Detect which cell encompasses the target text, then output its [X, Y] center coordinate. 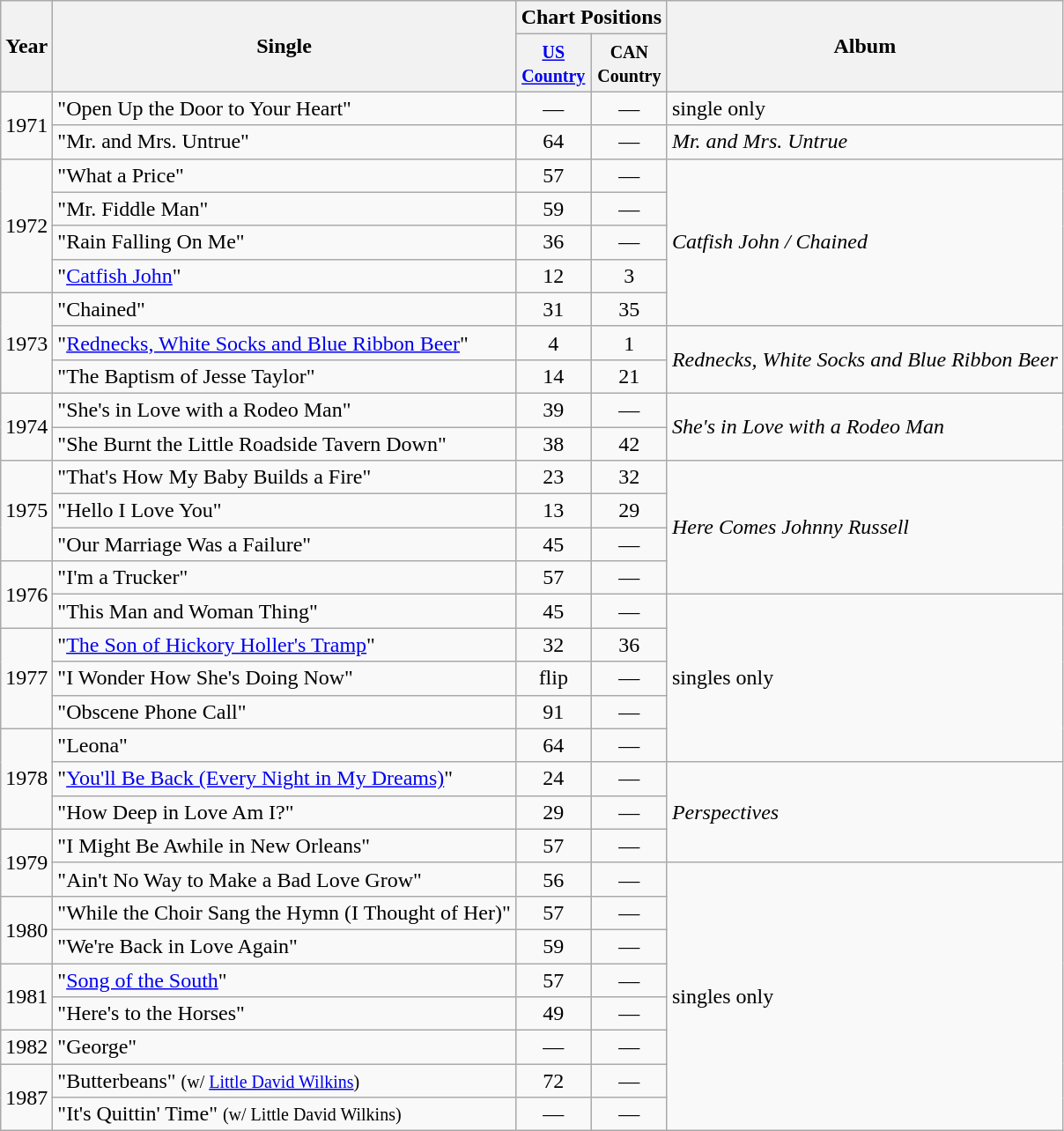
"Obscene Phone Call" [284, 712]
49 [553, 1014]
14 [553, 376]
"I'm a Trucker" [284, 578]
1974 [26, 426]
1982 [26, 1047]
1975 [26, 511]
"George" [284, 1047]
"While the Choir Sang the Hymn (I Thought of Her)" [284, 913]
"You'll Be Back (Every Night in My Dreams)" [284, 779]
She's in Love with a Rodeo Man [865, 426]
"Ain't No Way to Make a Bad Love Grow" [284, 879]
Chart Positions [591, 18]
Mr. and Mrs. Untrue [865, 142]
"It's Quittin' Time" (w/ Little David Wilkins) [284, 1114]
Catfish John / Chained [865, 242]
Single [284, 46]
1980 [26, 929]
21 [629, 376]
1981 [26, 997]
42 [629, 443]
"How Deep in Love Am I?" [284, 812]
"We're Back in Love Again" [284, 946]
91 [553, 712]
1976 [26, 595]
Album [865, 46]
1977 [26, 678]
flip [553, 678]
1973 [26, 343]
1987 [26, 1098]
single only [865, 108]
24 [553, 779]
Year [26, 46]
35 [629, 309]
"I Might Be Awhile in New Orleans" [284, 846]
12 [553, 276]
"Rednecks, White Socks and Blue Ribbon Beer" [284, 343]
"Catfish John" [284, 276]
"Our Marriage Was a Failure" [284, 544]
"Butterbeans" (w/ Little David Wilkins) [284, 1081]
"She's in Love with a Rodeo Man" [284, 410]
1 [629, 343]
Perspectives [865, 812]
Rednecks, White Socks and Blue Ribbon Beer [865, 359]
US Country [553, 63]
"The Son of Hickory Holler's Tramp" [284, 645]
"What a Price" [284, 175]
13 [553, 511]
"Mr. Fiddle Man" [284, 209]
"She Burnt the Little Roadside Tavern Down" [284, 443]
39 [553, 410]
"Mr. and Mrs. Untrue" [284, 142]
"Hello I Love You" [284, 511]
4 [553, 343]
"Chained" [284, 309]
"This Man and Woman Thing" [284, 611]
"I Wonder How She's Doing Now" [284, 678]
"Open Up the Door to Your Heart" [284, 108]
1972 [26, 225]
3 [629, 276]
"The Baptism of Jesse Taylor" [284, 376]
"That's How My Baby Builds a Fire" [284, 477]
1978 [26, 779]
38 [553, 443]
72 [553, 1081]
"Leona" [284, 745]
23 [553, 477]
1971 [26, 125]
56 [553, 879]
"Song of the South" [284, 980]
"Here's to the Horses" [284, 1014]
Here Comes Johnny Russell [865, 528]
31 [553, 309]
"Rain Falling On Me" [284, 242]
CAN Country [629, 63]
1979 [26, 862]
